Output the [x, y] coordinate of the center of the cell containing the given text.  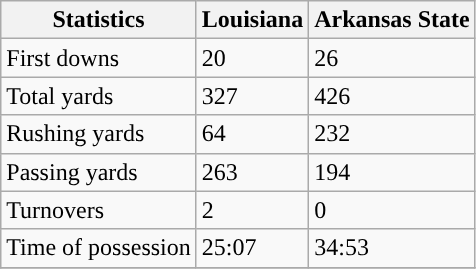
34:53 [392, 248]
20 [252, 58]
2 [252, 210]
26 [392, 58]
Arkansas State [392, 20]
Louisiana [252, 20]
194 [392, 172]
327 [252, 96]
232 [392, 134]
Passing yards [99, 172]
426 [392, 96]
0 [392, 210]
64 [252, 134]
25:07 [252, 248]
Rushing yards [99, 134]
Turnovers [99, 210]
263 [252, 172]
Total yards [99, 96]
Statistics [99, 20]
First downs [99, 58]
Time of possession [99, 248]
